Pinpoint the cell where the given text exists, returning its (x, y) midpoint coordinate. 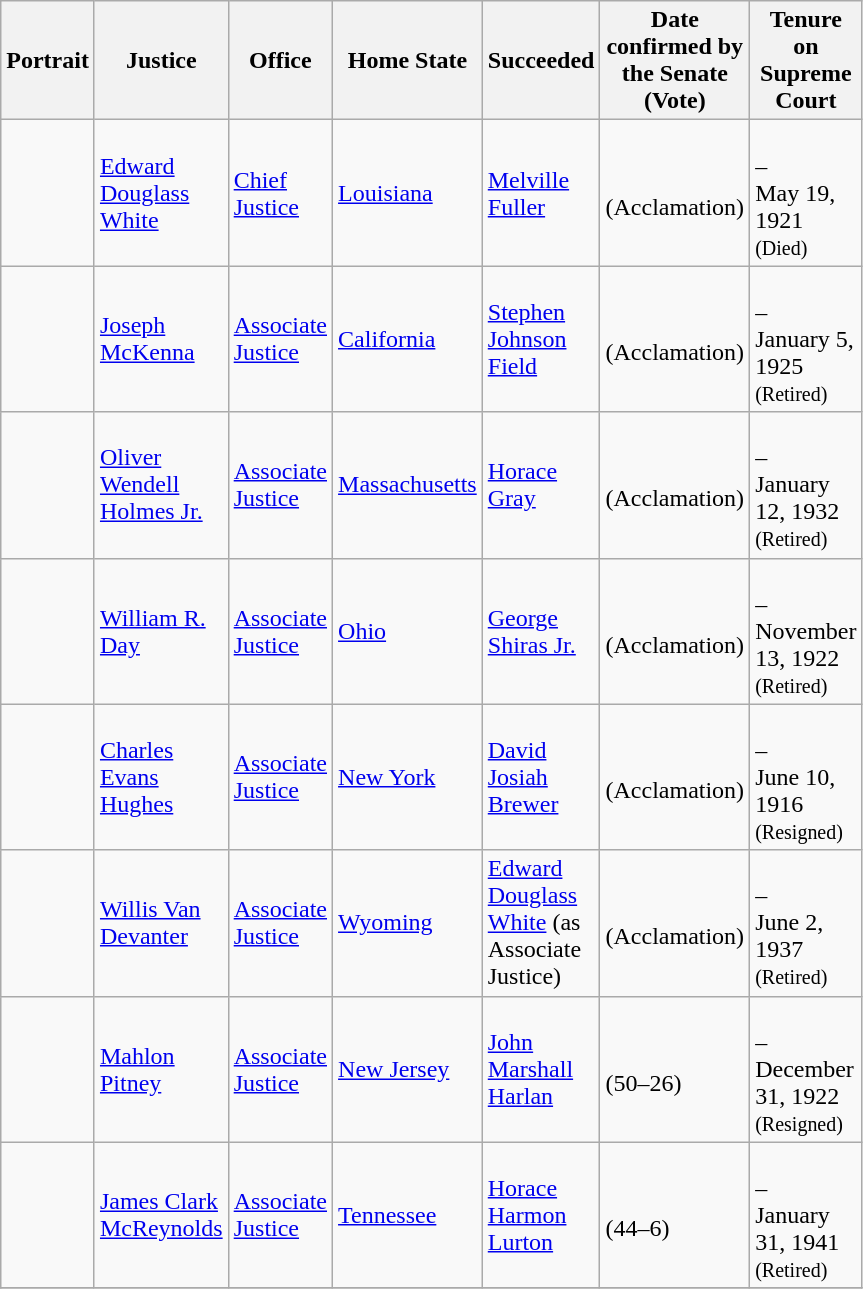
–June 10, 1916(Resigned) (806, 777)
Home State (408, 60)
Office (280, 60)
Succeeded (541, 60)
James Clark McReynolds (161, 1215)
Portrait (48, 60)
Mahlon Pitney (161, 1069)
Massachusetts (408, 485)
–January 31, 1941(Retired) (806, 1215)
Horace Harmon Lurton (541, 1215)
Date confirmed by the Senate(Vote) (675, 60)
Tennessee (408, 1215)
–May 19, 1921(Died) (806, 193)
–June 2, 1937(Retired) (806, 923)
Stephen Johnson Field (541, 339)
Edward Douglass White (161, 193)
William R. Day (161, 631)
Ohio (408, 631)
–November 13, 1922(Retired) (806, 631)
Melville Fuller (541, 193)
Oliver Wendell Holmes Jr. (161, 485)
Edward Douglass White (as Associate Justice) (541, 923)
John Marshall Harlan (541, 1069)
New York (408, 777)
Louisiana (408, 193)
New Jersey (408, 1069)
Wyoming (408, 923)
–January 5, 1925(Retired) (806, 339)
California (408, 339)
David Josiah Brewer (541, 777)
Willis Van Devanter (161, 923)
Charles Evans Hughes (161, 777)
(50–26) (675, 1069)
Tenure on Supreme Court (806, 60)
Horace Gray (541, 485)
Chief Justice (280, 193)
(44–6) (675, 1215)
–December 31, 1922(Resigned) (806, 1069)
George Shiras Jr. (541, 631)
Joseph McKenna (161, 339)
Justice (161, 60)
–January 12, 1932(Retired) (806, 485)
